Output the [X, Y] coordinate of the center of the cell containing the given text.  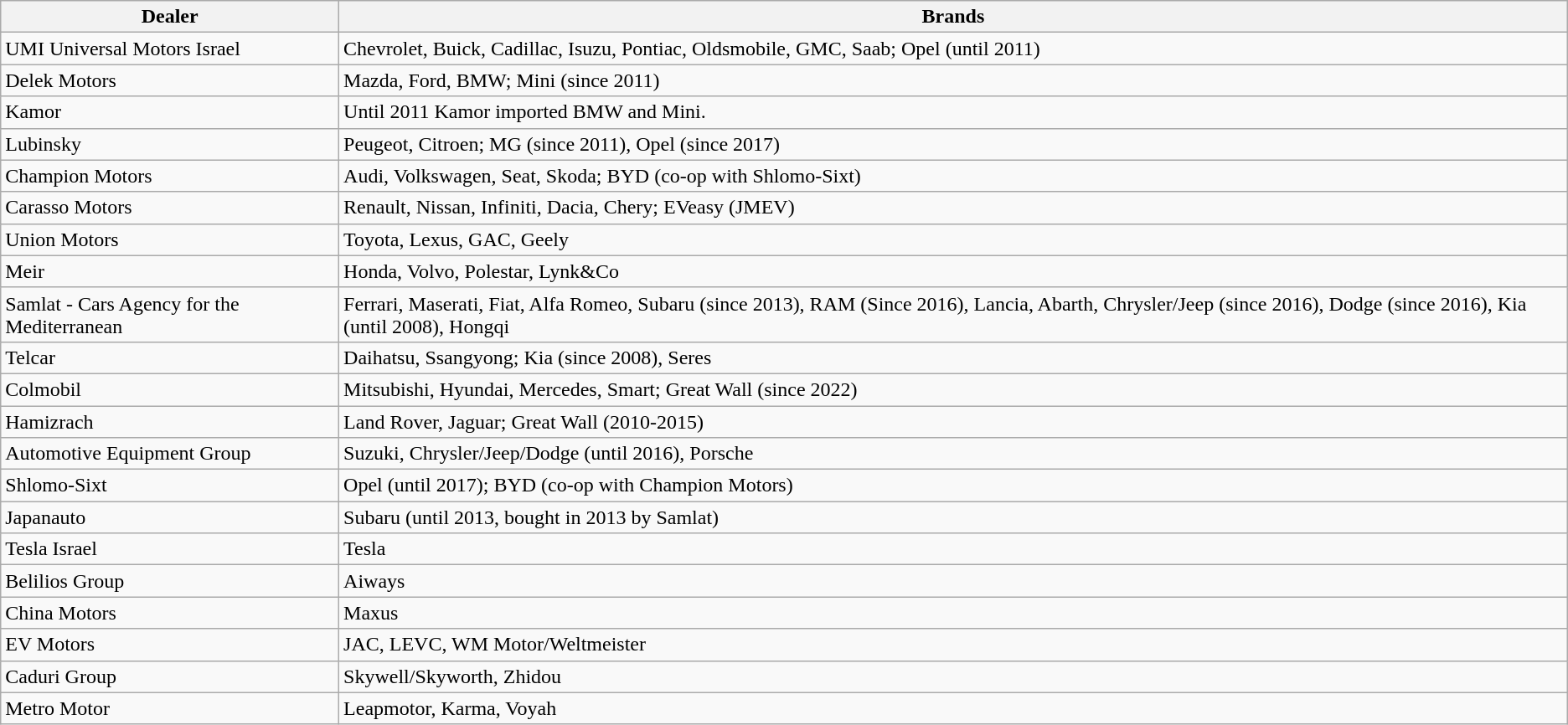
UMI Universal Motors Israel [170, 49]
Audi, Volkswagen, Seat, Skoda; BYD (co-op with Shlomo-Sixt) [953, 176]
Shlomo-Sixt [170, 486]
Union Motors [170, 239]
Daihatsu, Ssangyong; Kia (since 2008), Seres [953, 357]
Hamizrach [170, 421]
Telcar [170, 357]
Colmobil [170, 389]
Meir [170, 271]
Peugeot, Citroen; MG (since 2011), Opel (since 2017) [953, 144]
Brands [953, 17]
Skywell/Skyworth, Zhidou [953, 676]
Toyota, Lexus, GAC, Geely [953, 239]
Maxus [953, 613]
China Motors [170, 613]
Dealer [170, 17]
Carasso Motors [170, 208]
JAC, LEVC, WM Motor/Weltmeister [953, 645]
Samlat - Cars Agency for the Mediterranean [170, 315]
Until 2011 Kamor imported BMW and Mini. [953, 112]
Chevrolet, Buick, Cadillac, Isuzu, Pontiac, Oldsmobile, GMC, Saab; Opel (until 2011) [953, 49]
Tesla Israel [170, 549]
Kamor [170, 112]
Subaru (until 2013, bought in 2013 by Samlat) [953, 517]
Mazda, Ford, BMW; Mini (since 2011) [953, 80]
Lubinsky [170, 144]
Metro Motor [170, 708]
Leapmotor, Karma, Voyah [953, 708]
Belilios Group [170, 581]
Champion Motors [170, 176]
Renault, Nissan, Infiniti, Dacia, Chery; EVeasy (JMEV) [953, 208]
Opel (until 2017); BYD (co-op with Champion Motors) [953, 486]
Land Rover, Jaguar; Great Wall (2010-2015) [953, 421]
Aiways [953, 581]
Japanauto [170, 517]
Delek Motors [170, 80]
Tesla [953, 549]
Automotive Equipment Group [170, 454]
Mitsubishi, Hyundai, Mercedes, Smart; Great Wall (since 2022) [953, 389]
Suzuki, Chrysler/Jeep/Dodge (until 2016), Porsche [953, 454]
Caduri Group [170, 676]
EV Motors [170, 645]
Honda, Volvo, Polestar, Lynk&Co [953, 271]
